Return (x, y) of the center of cell containing provided text 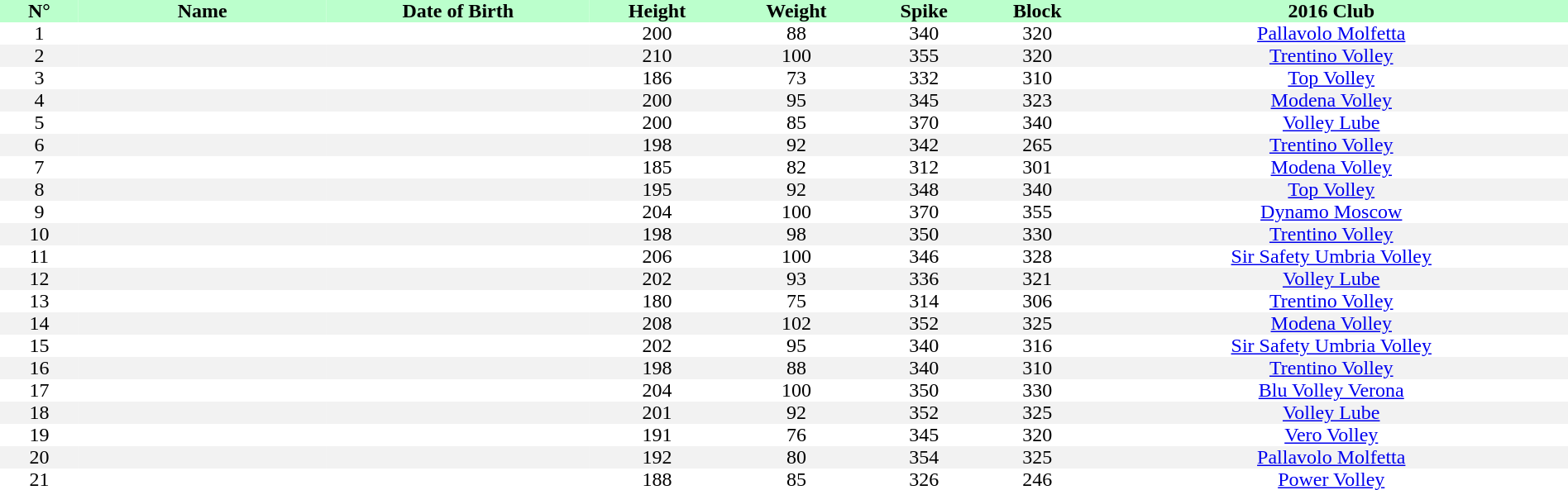
10 (40, 235)
192 (657, 458)
2 (40, 56)
102 (796, 324)
342 (925, 145)
180 (657, 301)
93 (796, 279)
191 (657, 435)
336 (925, 279)
185 (657, 167)
82 (796, 167)
20 (40, 458)
Vero Volley (1331, 435)
316 (1037, 345)
206 (657, 256)
3 (40, 78)
314 (925, 301)
195 (657, 190)
312 (925, 167)
Height (657, 12)
Name (203, 12)
17 (40, 390)
265 (1037, 145)
80 (796, 458)
12 (40, 279)
321 (1037, 279)
328 (1037, 256)
4 (40, 101)
346 (925, 256)
5 (40, 122)
75 (796, 301)
Weight (796, 12)
208 (657, 324)
186 (657, 78)
Date of Birth (458, 12)
N° (40, 12)
19 (40, 435)
210 (657, 56)
98 (796, 235)
6 (40, 145)
332 (925, 78)
16 (40, 369)
1 (40, 33)
354 (925, 458)
Blu Volley Verona (1331, 390)
301 (1037, 167)
Dynamo Moscow (1331, 212)
73 (796, 78)
323 (1037, 101)
14 (40, 324)
76 (796, 435)
348 (925, 190)
85 (796, 122)
Block (1037, 12)
8 (40, 190)
18 (40, 413)
201 (657, 413)
15 (40, 345)
2016 Club (1331, 12)
306 (1037, 301)
7 (40, 167)
Spike (925, 12)
13 (40, 301)
11 (40, 256)
9 (40, 212)
